Extract the (X, Y) coordinate from the center of the cell holding the provided text.  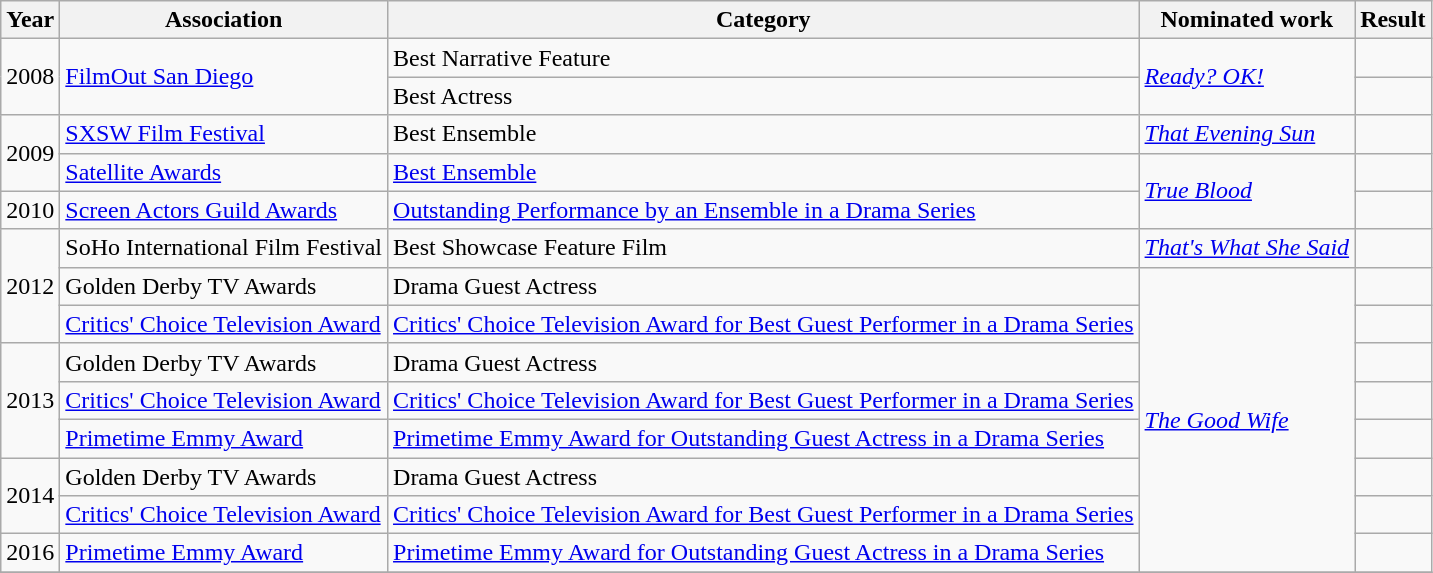
Nominated work (1247, 20)
The Good Wife (1247, 419)
Association (224, 20)
Satellite Awards (224, 172)
Outstanding Performance by an Ensemble in a Drama Series (764, 210)
True Blood (1247, 191)
SXSW Film Festival (224, 134)
Year (30, 20)
2016 (30, 553)
Category (764, 20)
Screen Actors Guild Awards (224, 210)
2013 (30, 400)
That's What She Said (1247, 248)
2008 (30, 77)
That Evening Sun (1247, 134)
Best Actress (764, 96)
Best Showcase Feature Film (764, 248)
2009 (30, 153)
SoHo International Film Festival (224, 248)
2010 (30, 210)
2014 (30, 496)
FilmOut San Diego (224, 77)
Ready? OK! (1247, 77)
2012 (30, 286)
Best Narrative Feature (764, 58)
Result (1393, 20)
